Output the (x, y) coordinate of the center of the cell containing the given text.  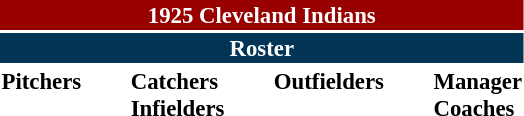
1925 Cleveland Indians (262, 15)
Roster (262, 48)
